Pinpoint the cell where the given text exists, returning its [x, y] midpoint coordinate. 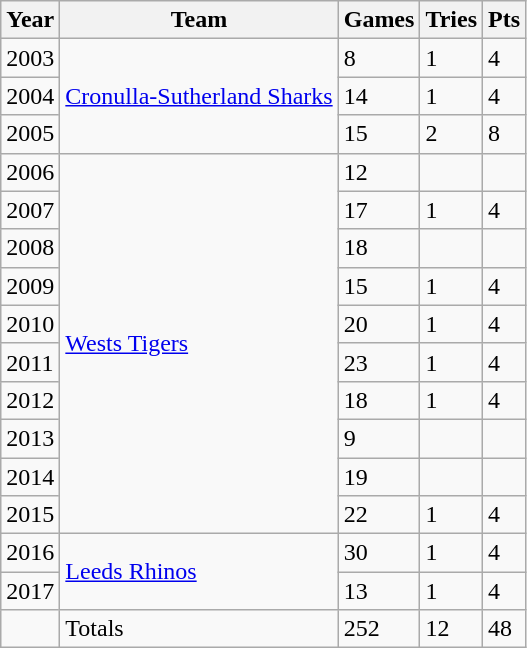
2008 [30, 248]
2013 [30, 438]
2009 [30, 286]
Tries [452, 20]
Team [199, 20]
2004 [30, 96]
Cronulla-Sutherland Sharks [199, 96]
2005 [30, 134]
2011 [30, 362]
13 [379, 591]
19 [379, 477]
23 [379, 362]
Totals [199, 629]
2010 [30, 324]
Year [30, 20]
2007 [30, 210]
Pts [504, 20]
2006 [30, 172]
9 [379, 438]
2016 [30, 553]
14 [379, 96]
2015 [30, 515]
Leeds Rhinos [199, 572]
Wests Tigers [199, 344]
20 [379, 324]
252 [379, 629]
2 [452, 134]
17 [379, 210]
48 [504, 629]
2012 [30, 400]
22 [379, 515]
Games [379, 20]
30 [379, 553]
2014 [30, 477]
2017 [30, 591]
2003 [30, 58]
